Return (x, y) of the center of cell containing provided text 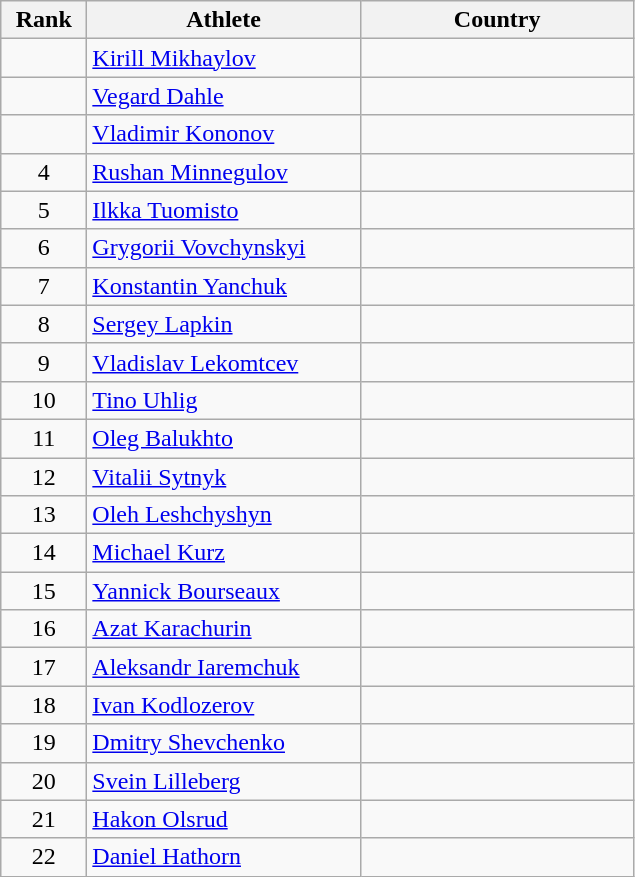
Daniel Hathorn (224, 857)
Grygorii Vovchynskyi (224, 248)
22 (44, 857)
Athlete (224, 20)
Sergey Lapkin (224, 324)
14 (44, 553)
Kirill Mikhaylov (224, 58)
10 (44, 400)
Rushan Minnegulov (224, 172)
Oleh Leshchyshyn (224, 515)
Aleksandr Iaremchuk (224, 667)
11 (44, 438)
15 (44, 591)
9 (44, 362)
Oleg Balukhto (224, 438)
7 (44, 286)
16 (44, 629)
18 (44, 705)
Dmitry Shevchenko (224, 743)
Rank (44, 20)
Konstantin Yanchuk (224, 286)
19 (44, 743)
8 (44, 324)
Ivan Kodlozerov (224, 705)
13 (44, 515)
6 (44, 248)
Hakon Olsrud (224, 819)
Ilkka Tuomisto (224, 210)
Vladislav Lekomtcev (224, 362)
Michael Kurz (224, 553)
Vladimir Kononov (224, 134)
12 (44, 477)
17 (44, 667)
4 (44, 172)
Yannick Bourseaux (224, 591)
Vitalii Sytnyk (224, 477)
21 (44, 819)
Vegard Dahle (224, 96)
Azat Karachurin (224, 629)
Country (497, 20)
5 (44, 210)
20 (44, 781)
Tino Uhlig (224, 400)
Svein Lilleberg (224, 781)
